Provide the (x, y) coordinate of the cell's center where the given text is located.  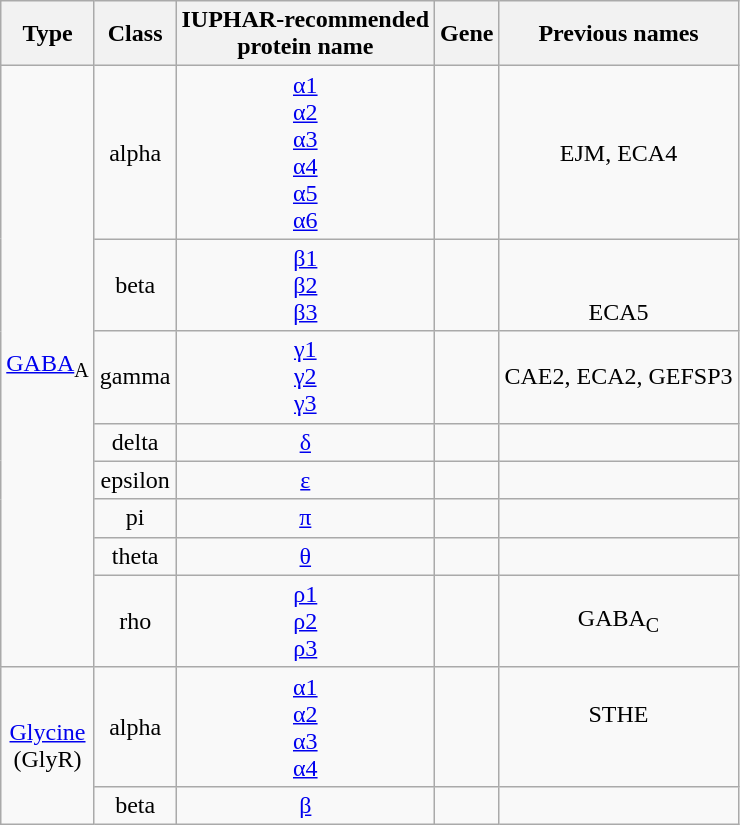
θ (306, 556)
ε (306, 480)
β (306, 805)
CAE2, ECA2, GEFSP3 (618, 377)
γ1γ2γ3 (306, 377)
Type (48, 34)
EJM, ECA4 (618, 152)
IUPHAR-recommended protein name (306, 34)
gamma (135, 377)
α1α2α3α4α5α6 (306, 152)
ECA5 (618, 285)
GABAC (618, 621)
β1β2β3 (306, 285)
STHE (618, 726)
π (306, 518)
pi (135, 518)
GABAA (48, 367)
Glycine(GlyR) (48, 746)
theta (135, 556)
epsilon (135, 480)
ρ1ρ2ρ3 (306, 621)
Class (135, 34)
δ (306, 442)
α1α2α3α4 (306, 726)
Gene (467, 34)
delta (135, 442)
Previous names (618, 34)
rho (135, 621)
